Determine the (X, Y) coordinate at the center of the cell enclosing the given text.  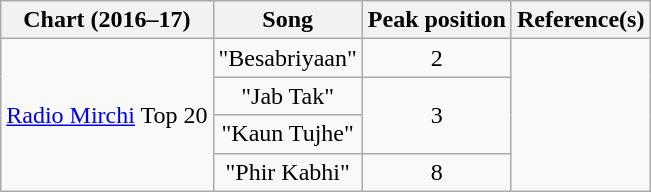
3 (436, 115)
Reference(s) (580, 20)
Peak position (436, 20)
"Kaun Tujhe" (288, 134)
"Besabriyaan" (288, 58)
Song (288, 20)
"Phir Kabhi" (288, 172)
Radio Mirchi Top 20 (107, 115)
8 (436, 172)
2 (436, 58)
"Jab Tak" (288, 96)
Chart (2016–17) (107, 20)
